Return the (x, y) coordinate for the center point of the cell that contains the specified text.  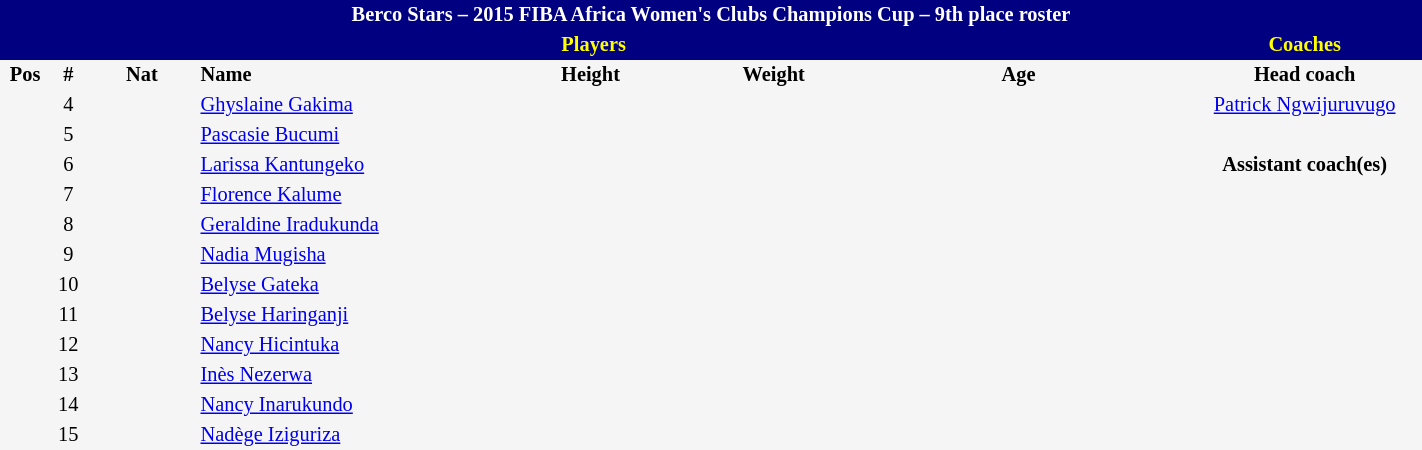
8 (68, 225)
5 (68, 135)
Patrick Ngwijuruvugo (1304, 105)
Height (591, 75)
7 (68, 195)
Nadège Iziguriza (340, 435)
10 (68, 285)
Nancy Inarukundo (340, 405)
12 (68, 345)
Name (340, 75)
Inès Nezerwa (340, 375)
11 (68, 315)
Belyse Gateka (340, 285)
Belyse Haringanji (340, 315)
Nancy Hicintuka (340, 345)
Head coach (1304, 75)
14 (68, 405)
9 (68, 255)
Geraldine Iradukunda (340, 225)
Ghyslaine Gakima (340, 105)
13 (68, 375)
15 (68, 435)
Nadia Mugisha (340, 255)
Pos (25, 75)
Players (594, 45)
Coaches (1304, 45)
# (68, 75)
Larissa Kantungeko (340, 165)
6 (68, 165)
Berco Stars – 2015 FIBA Africa Women's Clubs Champions Cup – 9th place roster (711, 15)
Assistant coach(es) (1304, 165)
Pascasie Bucumi (340, 135)
Weight (774, 75)
Age (1019, 75)
4 (68, 105)
Nat (142, 75)
Florence Kalume (340, 195)
